Output the [x, y] coordinate of the center of the cell containing the given text.  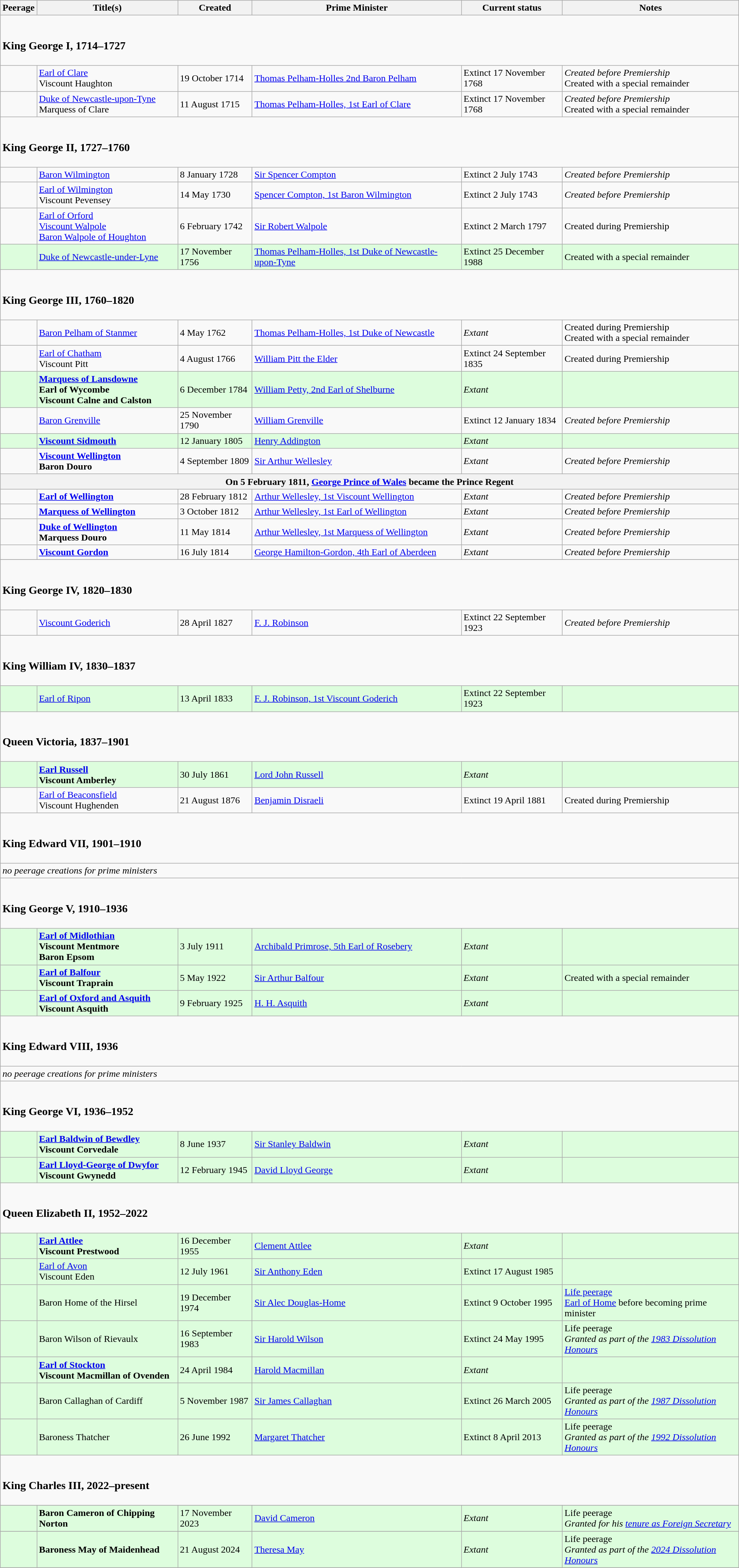
Sir Harold Wilson [357, 1339]
16 December 1955 [215, 1246]
Life peerageGranted for his tenure as Foreign Secretary [651, 1518]
8 January 1728 [215, 174]
Earl RussellViscount Amberley [107, 774]
Peerage [19, 8]
Baron Wilson of Rievaulx [107, 1339]
Archibald Primrose, 5th Earl of Rosebery [357, 947]
Extinct 24 September 1835 [512, 358]
H. H. Asquith [357, 1003]
Theresa May [357, 1549]
Thomas Pelham-Holles 2nd Baron Pelham [357, 78]
Earl AttleeViscount Prestwood [107, 1246]
17 November 1756 [215, 257]
Baroness Thatcher [107, 1437]
Margaret Thatcher [357, 1437]
Sir James Callaghan [357, 1401]
Extinct 26 March 2005 [512, 1401]
Baron Home of the Hirsel [107, 1302]
Duke of WellingtonMarquess Douro [107, 532]
Created during PremiershipCreated with a special remainder [651, 333]
King Charles III, 2022–present [369, 1480]
William Grenville [357, 421]
Life peerageEarl of Home before becoming prime minister [651, 1302]
Earl Lloyd-George of DwyforViscount Gwynedd [107, 1170]
William Petty, 2nd Earl of Shelburne [357, 389]
Extinct 8 April 2013 [512, 1437]
King George IV, 1820–1830 [369, 585]
Earl Baldwin of BewdleyViscount Corvedale [107, 1144]
Arthur Wellesley, 1st Earl of Wellington [357, 511]
Sir Robert Walpole [357, 226]
28 February 1812 [215, 496]
Earl of BeaconsfieldViscount Hughenden [107, 800]
Life peerageGranted as part of the 1983 Dissolution Honours [651, 1339]
Marquess of LansdowneEarl of WycombeViscount Calne and Calston [107, 389]
On 5 February 1811, George Prince of Wales became the Prince Regent [369, 481]
Earl of ChathamViscount Pitt [107, 358]
Sir Alec Douglas-Home [357, 1302]
Sir Anthony Eden [357, 1271]
F. J. Robinson, 1st Viscount Goderich [357, 698]
Baron Wilmington [107, 174]
Benjamin Disraeli [357, 800]
8 June 1937 [215, 1144]
Extinct 19 April 1881 [512, 800]
William Pitt the Elder [357, 358]
David Lloyd George [357, 1170]
Marquess of Wellington [107, 511]
Thomas Pelham-Holles, 1st Duke of Newcastle [357, 333]
Extinct 17 August 1985 [512, 1271]
11 May 1814 [215, 532]
14 May 1730 [215, 195]
Earl of ClareViscount Haughton [107, 78]
Extinct 2 March 1797 [512, 226]
Extinct 12 January 1834 [512, 421]
Earl of WilmingtonViscount Pevensey [107, 195]
Extinct 9 October 1995 [512, 1302]
Notes [651, 8]
King Edward VII, 1901–1910 [369, 838]
19 December 1974 [215, 1302]
6 February 1742 [215, 226]
David Cameron [357, 1518]
21 August 1876 [215, 800]
26 June 1992 [215, 1437]
4 May 1762 [215, 333]
16 September 1983 [215, 1339]
6 December 1784 [215, 389]
Lord John Russell [357, 774]
King George III, 1760–1820 [369, 295]
Baron Callaghan of Cardiff [107, 1401]
Viscount Gordon [107, 552]
5 November 1987 [215, 1401]
16 July 1814 [215, 552]
4 August 1766 [215, 358]
17 November 2023 [215, 1518]
Queen Elizabeth II, 1952–2022 [369, 1208]
Baron Grenville [107, 421]
Life peerageGranted as part of the 1987 Dissolution Honours [651, 1401]
Sir Arthur Wellesley [357, 461]
Viscount WellingtonBaron Douro [107, 461]
Earl of Oxford and AsquithViscount Asquith [107, 1003]
Queen Victoria, 1837–1901 [369, 736]
Extinct 24 May 1995 [512, 1339]
Clement Attlee [357, 1246]
Prime Minister [357, 8]
Thomas Pelham-Holles, 1st Duke of Newcastle-upon-Tyne [357, 257]
Life peerageGranted as part of the 2024 Dissolution Honours [651, 1549]
King George II, 1727–1760 [369, 142]
Sir Spencer Compton [357, 174]
Arthur Wellesley, 1st Marquess of Wellington [357, 532]
Earl of StocktonViscount Macmillan of Ovenden [107, 1370]
King William IV, 1830–1837 [369, 661]
King George V, 1910–1936 [369, 904]
Title(s) [107, 8]
Harold Macmillan [357, 1370]
Earl of MidlothianViscount MentmoreBaron Epsom [107, 947]
Arthur Wellesley, 1st Viscount Wellington [357, 496]
Earl of Ripon [107, 698]
Baron Pelham of Stanmer [107, 333]
19 October 1714 [215, 78]
Earl of Wellington [107, 496]
Earl of BalfourViscount Traprain [107, 978]
Thomas Pelham-Holles, 1st Earl of Clare [357, 104]
Baroness May of Maidenhead [107, 1549]
Sir Stanley Baldwin [357, 1144]
Earl of OrfordViscount WalpoleBaron Walpole of Houghton [107, 226]
George Hamilton-Gordon, 4th Earl of Aberdeen [357, 552]
King George VI, 1936–1952 [369, 1106]
Baron Cameron of Chipping Norton [107, 1518]
12 January 1805 [215, 441]
King Edward VIII, 1936 [369, 1041]
25 November 1790 [215, 421]
Current status [512, 8]
Duke of Newcastle-upon-TyneMarquess of Clare [107, 104]
Spencer Compton, 1st Baron Wilmington [357, 195]
Viscount Goderich [107, 623]
F. J. Robinson [357, 623]
Henry Addington [357, 441]
3 July 1911 [215, 947]
12 July 1961 [215, 1271]
11 August 1715 [215, 104]
28 April 1827 [215, 623]
Life peerageGranted as part of the 1992 Dissolution Honours [651, 1437]
Sir Arthur Balfour [357, 978]
9 February 1925 [215, 1003]
4 September 1809 [215, 461]
5 May 1922 [215, 978]
30 July 1861 [215, 774]
Created [215, 8]
Earl of AvonViscount Eden [107, 1271]
13 April 1833 [215, 698]
Extinct 25 December 1988 [512, 257]
12 February 1945 [215, 1170]
King George I, 1714–1727 [369, 40]
21 August 2024 [215, 1549]
3 October 1812 [215, 511]
24 April 1984 [215, 1370]
Duke of Newcastle-under-Lyne [107, 257]
Viscount Sidmouth [107, 441]
